Extract the (x, y) coordinate from the center of the cell holding the provided text.  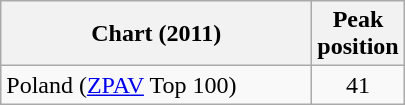
Chart (2011) (156, 34)
41 (358, 85)
Peakposition (358, 34)
Poland (ZPAV Top 100) (156, 85)
